Extract the [X, Y] coordinate from the center of the cell holding the provided text.  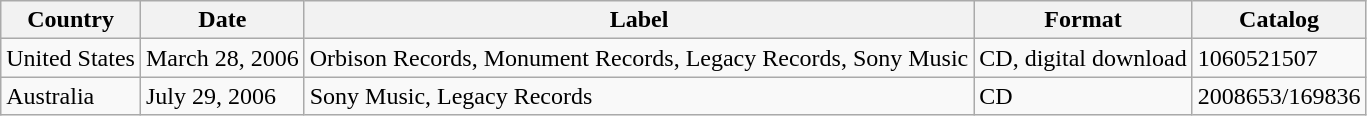
Format [1083, 20]
Date [222, 20]
Sony Music, Legacy Records [639, 96]
Country [71, 20]
July 29, 2006 [222, 96]
1060521507 [1279, 58]
CD, digital download [1083, 58]
Catalog [1279, 20]
Australia [71, 96]
Orbison Records, Monument Records, Legacy Records, Sony Music [639, 58]
United States [71, 58]
2008653/169836 [1279, 96]
CD [1083, 96]
March 28, 2006 [222, 58]
Label [639, 20]
